Determine the (x, y) coordinate at the center of the cell enclosing the given text.  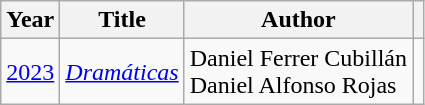
Author (298, 20)
2023 (30, 72)
Year (30, 20)
Dramáticas (122, 72)
Title (122, 20)
Daniel Ferrer CubillánDaniel Alfonso Rojas (298, 72)
